Output the [x, y] coordinate of the center of the cell containing the given text.  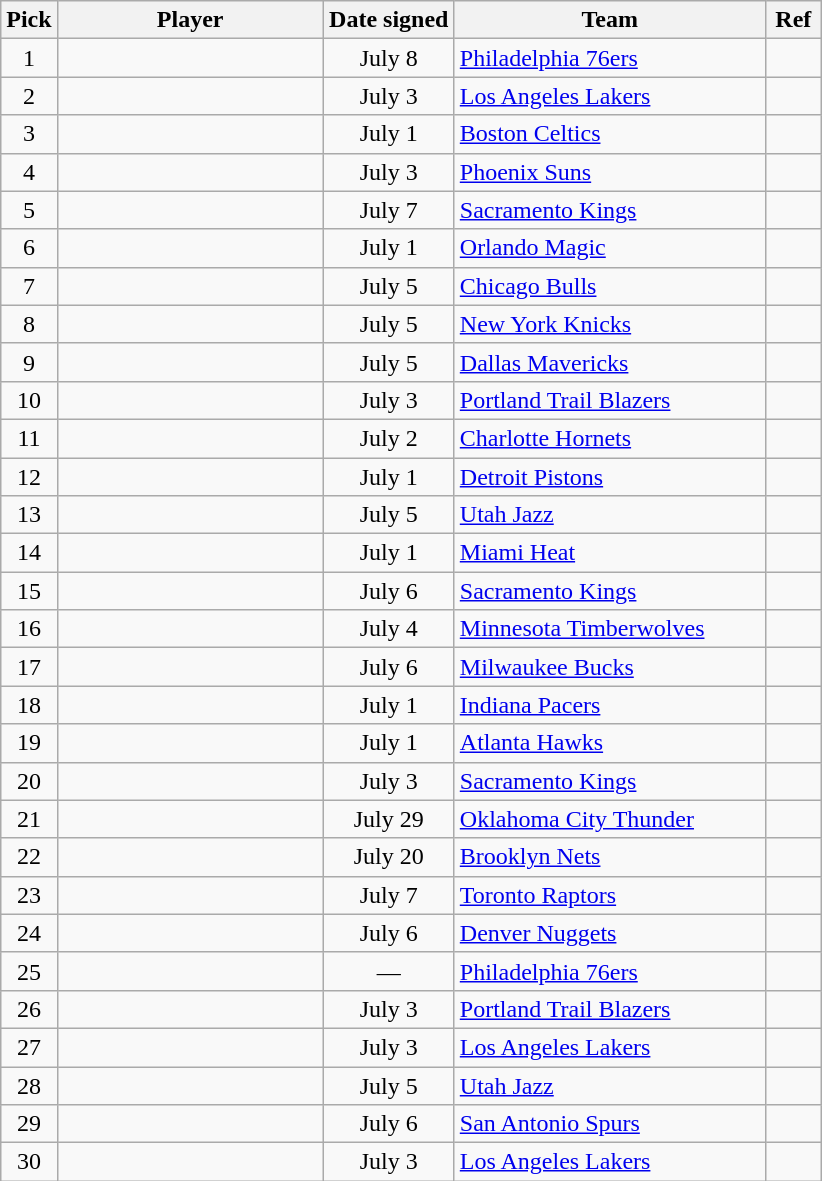
Ref [793, 20]
29 [29, 1124]
6 [29, 248]
22 [29, 857]
4 [29, 172]
11 [29, 438]
Charlotte Hornets [610, 438]
San Antonio Spurs [610, 1124]
28 [29, 1085]
10 [29, 400]
27 [29, 1047]
July 29 [388, 819]
New York Knicks [610, 324]
Indiana Pacers [610, 705]
23 [29, 895]
Dallas Mavericks [610, 362]
30 [29, 1162]
July 20 [388, 857]
July 4 [388, 629]
7 [29, 286]
21 [29, 819]
Date signed [388, 20]
Pick [29, 20]
Brooklyn Nets [610, 857]
Detroit Pistons [610, 477]
Oklahoma City Thunder [610, 819]
1 [29, 58]
13 [29, 515]
9 [29, 362]
Miami Heat [610, 553]
2 [29, 96]
Minnesota Timberwolves [610, 629]
15 [29, 591]
5 [29, 210]
25 [29, 971]
14 [29, 553]
Boston Celtics [610, 134]
16 [29, 629]
— [388, 971]
19 [29, 743]
17 [29, 667]
Orlando Magic [610, 248]
12 [29, 477]
Team [610, 20]
Phoenix Suns [610, 172]
18 [29, 705]
Player [190, 20]
3 [29, 134]
20 [29, 781]
Milwaukee Bucks [610, 667]
24 [29, 933]
Toronto Raptors [610, 895]
July 2 [388, 438]
Chicago Bulls [610, 286]
Atlanta Hawks [610, 743]
8 [29, 324]
July 8 [388, 58]
Denver Nuggets [610, 933]
26 [29, 1009]
